Output the (x, y) coordinate of the center of the cell containing the given text.  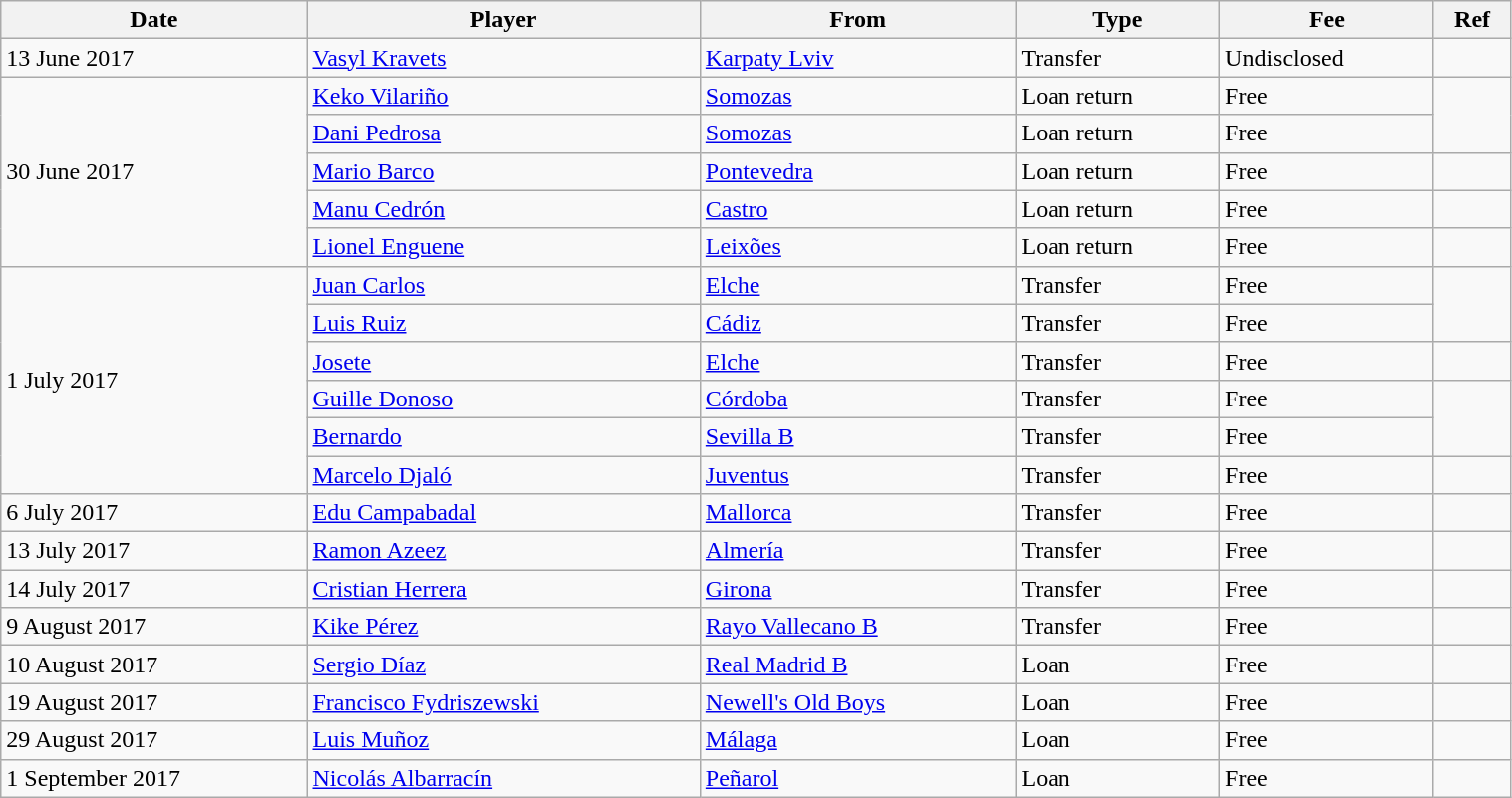
Málaga (857, 740)
Player (503, 20)
13 June 2017 (153, 58)
Undisclosed (1328, 58)
Luis Muñoz (503, 740)
6 July 2017 (153, 513)
Mario Barco (503, 171)
Dani Pedrosa (503, 133)
Juventus (857, 475)
Kike Pérez (503, 627)
Mallorca (857, 513)
Vasyl Kravets (503, 58)
Guille Donoso (503, 399)
Newell's Old Boys (857, 702)
Karpaty Lviv (857, 58)
13 July 2017 (153, 551)
Cádiz (857, 323)
1 September 2017 (153, 778)
1 July 2017 (153, 380)
Keko Vilariño (503, 96)
19 August 2017 (153, 702)
29 August 2017 (153, 740)
Lionel Enguene (503, 247)
Ref (1472, 20)
Sevilla B (857, 436)
From (857, 20)
Sergio Díaz (503, 665)
Girona (857, 589)
Juan Carlos (503, 285)
Peñarol (857, 778)
Francisco Fydriszewski (503, 702)
Josete (503, 361)
10 August 2017 (153, 665)
Date (153, 20)
Pontevedra (857, 171)
Real Madrid B (857, 665)
Type (1118, 20)
Luis Ruiz (503, 323)
9 August 2017 (153, 627)
Bernardo (503, 436)
Rayo Vallecano B (857, 627)
Marcelo Djaló (503, 475)
14 July 2017 (153, 589)
Nicolás Albarracín (503, 778)
Cristian Herrera (503, 589)
Manu Cedrón (503, 209)
Castro (857, 209)
Fee (1328, 20)
Almería (857, 551)
Ramon Azeez (503, 551)
30 June 2017 (153, 171)
Córdoba (857, 399)
Leixões (857, 247)
Edu Campabadal (503, 513)
